Capture the cell that displays the provided text and extract its (x, y) central coordinate. 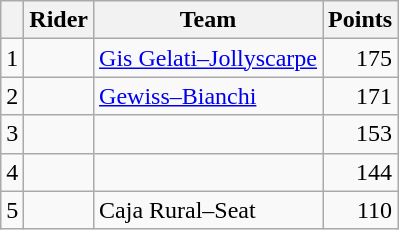
Caja Rural–Seat (208, 210)
153 (360, 134)
4 (12, 172)
Gis Gelati–Jollyscarpe (208, 58)
1 (12, 58)
144 (360, 172)
Gewiss–Bianchi (208, 96)
175 (360, 58)
Rider (59, 20)
171 (360, 96)
Team (208, 20)
3 (12, 134)
Points (360, 20)
5 (12, 210)
110 (360, 210)
2 (12, 96)
